For the text-containing cell, return its midpoint in (X, Y) coordinate format. 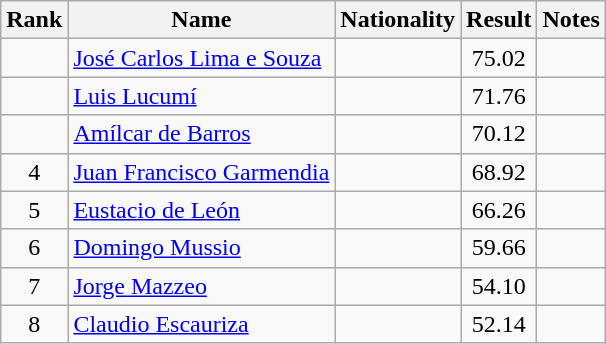
71.76 (499, 96)
Juan Francisco Garmendia (202, 172)
José Carlos Lima e Souza (202, 58)
52.14 (499, 324)
Eustacio de León (202, 210)
Name (202, 20)
Luis Lucumí (202, 96)
75.02 (499, 58)
66.26 (499, 210)
70.12 (499, 134)
54.10 (499, 286)
6 (34, 248)
59.66 (499, 248)
5 (34, 210)
Rank (34, 20)
Jorge Mazzeo (202, 286)
Nationality (398, 20)
Notes (571, 20)
Claudio Escauriza (202, 324)
Domingo Mussio (202, 248)
Amílcar de Barros (202, 134)
Result (499, 20)
8 (34, 324)
7 (34, 286)
4 (34, 172)
68.92 (499, 172)
